Scan for the cell matching the given text and deliver its [x, y] coordinate at center. 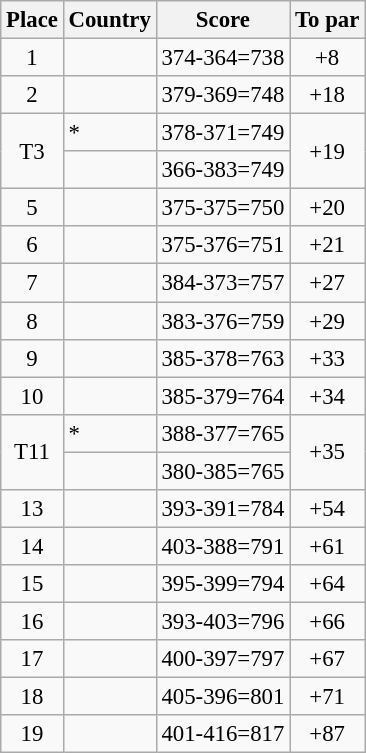
+20 [328, 208]
+33 [328, 358]
6 [32, 245]
388-377=765 [223, 433]
+71 [328, 697]
395-399=794 [223, 584]
+29 [328, 321]
+35 [328, 452]
+19 [328, 152]
366-383=749 [223, 170]
+67 [328, 659]
+21 [328, 245]
18 [32, 697]
T11 [32, 452]
+87 [328, 734]
10 [32, 396]
383-376=759 [223, 321]
+64 [328, 584]
401-416=817 [223, 734]
To par [328, 20]
Country [110, 20]
T3 [32, 152]
14 [32, 546]
+27 [328, 283]
16 [32, 621]
405-396=801 [223, 697]
403-388=791 [223, 546]
19 [32, 734]
375-376=751 [223, 245]
15 [32, 584]
385-378=763 [223, 358]
400-397=797 [223, 659]
+54 [328, 509]
+34 [328, 396]
384-373=757 [223, 283]
17 [32, 659]
375-375=750 [223, 208]
9 [32, 358]
379-369=748 [223, 95]
+66 [328, 621]
13 [32, 509]
2 [32, 95]
380-385=765 [223, 471]
1 [32, 58]
+61 [328, 546]
385-379=764 [223, 396]
393-403=796 [223, 621]
378-371=749 [223, 133]
Score [223, 20]
8 [32, 321]
5 [32, 208]
Place [32, 20]
7 [32, 283]
374-364=738 [223, 58]
393-391=784 [223, 509]
+18 [328, 95]
+8 [328, 58]
